From the cell containing the given text, extract its center point as [X, Y] coordinate. 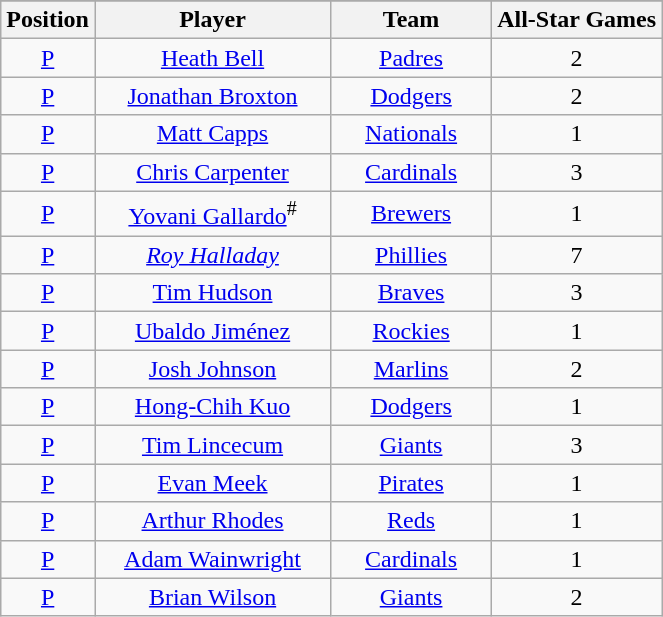
Matt Capps [212, 134]
Tim Lincecum [212, 445]
Rockies [412, 331]
Marlins [412, 369]
Reds [412, 521]
Brian Wilson [212, 597]
Tim Hudson [212, 293]
Roy Halladay [212, 255]
Nationals [412, 134]
Ubaldo Jiménez [212, 331]
Josh Johnson [212, 369]
Yovani Gallardo# [212, 214]
Jonathan Broxton [212, 96]
All-Star Games [577, 20]
Padres [412, 58]
Phillies [412, 255]
Braves [412, 293]
Team [412, 20]
Brewers [412, 214]
Chris Carpenter [212, 172]
Player [212, 20]
Heath Bell [212, 58]
Hong-Chih Kuo [212, 407]
Pirates [412, 483]
Arthur Rhodes [212, 521]
7 [577, 255]
Evan Meek [212, 483]
Position [48, 20]
Adam Wainwright [212, 559]
